Pinpoint the cell where the given text exists, returning its (X, Y) midpoint coordinate. 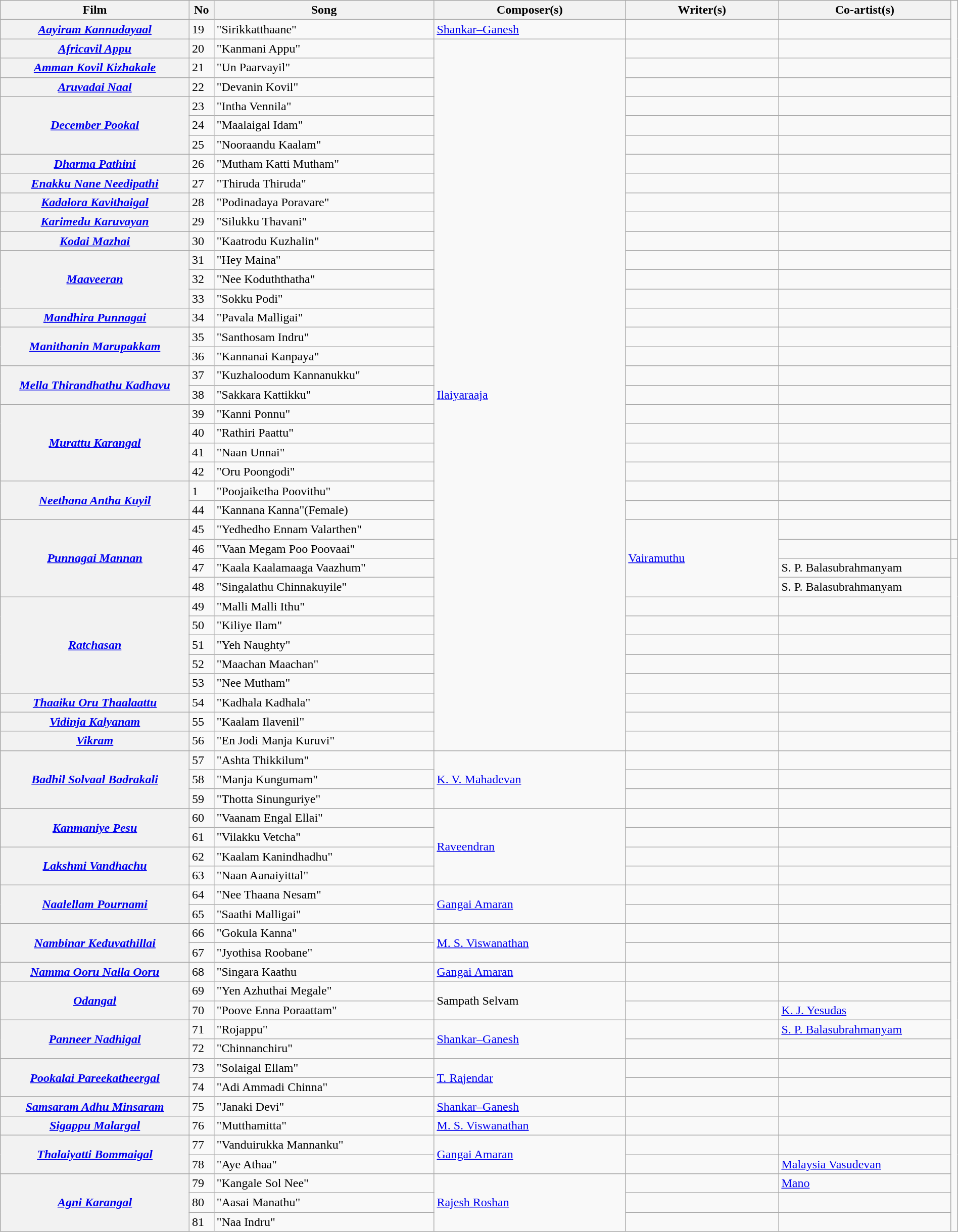
65 (201, 914)
Badhil Solvaal Badrakali (95, 779)
80 (201, 1203)
Lakshmi Vandhachu (95, 866)
78 (201, 1164)
21 (201, 68)
"Mutham Katti Mutham" (324, 164)
"Chinnanchiru" (324, 1049)
"Solaigal Ellam" (324, 1068)
47 (201, 568)
50 (201, 626)
Ratchasan (95, 645)
"Saathi Malligai" (324, 914)
"Maalaigal Idam" (324, 125)
63 (201, 876)
70 (201, 1010)
69 (201, 991)
Vidinja Kalyanam (95, 722)
35 (201, 337)
1 (201, 491)
"Janaki Devi" (324, 1106)
Pookalai Pareekatheergal (95, 1077)
"Santhosam Indru" (324, 337)
67 (201, 953)
"Thiruda Thiruda" (324, 183)
Nambinar Keduvathillai (95, 943)
"Kaalam Ilavenil" (324, 722)
"Aasai Manathu" (324, 1203)
32 (201, 279)
Writer(s) (702, 10)
"Poojaiketha Poovithu" (324, 491)
"Thotta Sinunguriye" (324, 798)
Enakku Nane Needipathi (95, 183)
Karimedu Karuvayan (95, 221)
71 (201, 1029)
Murattu Karangal (95, 443)
Neethana Antha Kuyil (95, 500)
66 (201, 933)
33 (201, 299)
40 (201, 433)
Samsaram Adhu Minsaram (95, 1106)
"Sokku Podi" (324, 299)
"Vaanam Engal Ellai" (324, 818)
Thalaiyatti Bommaigal (95, 1154)
73 (201, 1068)
Kodai Mazhai (95, 241)
"Podinadaya Poravare" (324, 202)
"Silukku Thavani" (324, 221)
Aayiram Kannudayaal (95, 29)
75 (201, 1106)
57 (201, 760)
24 (201, 125)
Punnagai Mannan (95, 558)
Agni Karangal (95, 1203)
81 (201, 1222)
Kadalora Kavithaigal (95, 202)
"Nee Thaana Nesam" (324, 895)
53 (201, 683)
27 (201, 183)
Song (324, 10)
37 (201, 375)
34 (201, 318)
"En Jodi Manja Kuruvi" (324, 741)
"Gokula Kanna" (324, 933)
44 (201, 510)
28 (201, 202)
Sampath Selvam (530, 1001)
22 (201, 87)
K. J. Yesudas (865, 1010)
"Vanduirukka Mannanku" (324, 1145)
"Oru Poongodi" (324, 471)
Odangal (95, 1001)
Composer(s) (530, 10)
25 (201, 145)
Panneer Nadhigal (95, 1039)
"Kadhala Kadhala" (324, 702)
"Singalathu Chinnakuyile" (324, 587)
79 (201, 1183)
60 (201, 818)
Aruvadai Naal (95, 87)
26 (201, 164)
"Singara Kaathu (324, 972)
"Kuzhaloodum Kannanukku" (324, 375)
Mella Thirandhathu Kadhavu (95, 385)
"Poove Enna Poraattam" (324, 1010)
74 (201, 1087)
Mano (865, 1183)
59 (201, 798)
"Devanin Kovil" (324, 87)
54 (201, 702)
"Hey Maina" (324, 260)
T. Rajendar (530, 1077)
No (201, 10)
41 (201, 452)
"Ashta Thikkilum" (324, 760)
72 (201, 1049)
"Kannana Kanna"(Female) (324, 510)
"Intha Vennila" (324, 106)
"Malli Malli Ithu" (324, 606)
"Jyothisa Roobane" (324, 953)
"Rathiri Paattu" (324, 433)
"Naa Indru" (324, 1222)
December Pookal (95, 125)
"Naan Aanaiyittal" (324, 876)
"Vaan Megam Poo Poovaai" (324, 548)
"Kannanai Kanpaya" (324, 356)
"Yeh Naughty" (324, 645)
"Kiliye Ilam" (324, 626)
55 (201, 722)
68 (201, 972)
Thaaiku Oru Thaalaattu (95, 702)
K. V. Mahadevan (530, 779)
"Nee Koduththatha" (324, 279)
"Nooraandu Kaalam" (324, 145)
"Kanmani Appu" (324, 49)
30 (201, 241)
48 (201, 587)
Dharma Pathini (95, 164)
"Pavala Malligai" (324, 318)
45 (201, 529)
42 (201, 471)
"Vilakku Vetcha" (324, 837)
58 (201, 779)
Mandhira Punnagai (95, 318)
Manithanin Marupakkam (95, 347)
"Yedhedho Ennam Valarthen" (324, 529)
Rajesh Roshan (530, 1203)
"Yen Azhuthai Megale" (324, 991)
Sigappu Malargal (95, 1125)
Naalellam Pournami (95, 905)
Amman Kovil Kizhakale (95, 68)
64 (201, 895)
Namma Ooru Nalla Ooru (95, 972)
20 (201, 49)
Maaveeran (95, 279)
Malaysia Vasudevan (865, 1164)
46 (201, 548)
"Kangale Sol Nee" (324, 1183)
"Nee Mutham" (324, 683)
Kanmaniye Pesu (95, 827)
Co-artist(s) (865, 10)
"Kaala Kaalamaaga Vaazhum" (324, 568)
Raveendran (530, 846)
36 (201, 356)
39 (201, 414)
"Kaatrodu Kuzhalin" (324, 241)
Ilaiyaraaja (530, 395)
Vairamuthu (702, 558)
77 (201, 1145)
"Kaalam Kanindhadhu" (324, 857)
"Sakkara Kattikku" (324, 395)
"Un Paarvayil" (324, 68)
"Mutthamitta" (324, 1125)
"Adi Ammadi Chinna" (324, 1087)
76 (201, 1125)
"Sirikkatthaane" (324, 29)
56 (201, 741)
19 (201, 29)
23 (201, 106)
"Maachan Maachan" (324, 664)
"Naan Unnai" (324, 452)
51 (201, 645)
"Manja Kungumam" (324, 779)
Africavil Appu (95, 49)
29 (201, 221)
38 (201, 395)
"Rojappu" (324, 1029)
"Aye Athaa" (324, 1164)
31 (201, 260)
62 (201, 857)
49 (201, 606)
"Kanni Ponnu" (324, 414)
61 (201, 837)
Vikram (95, 741)
52 (201, 664)
Film (95, 10)
